Pinpoint the cell where the given text exists, returning its [X, Y] midpoint coordinate. 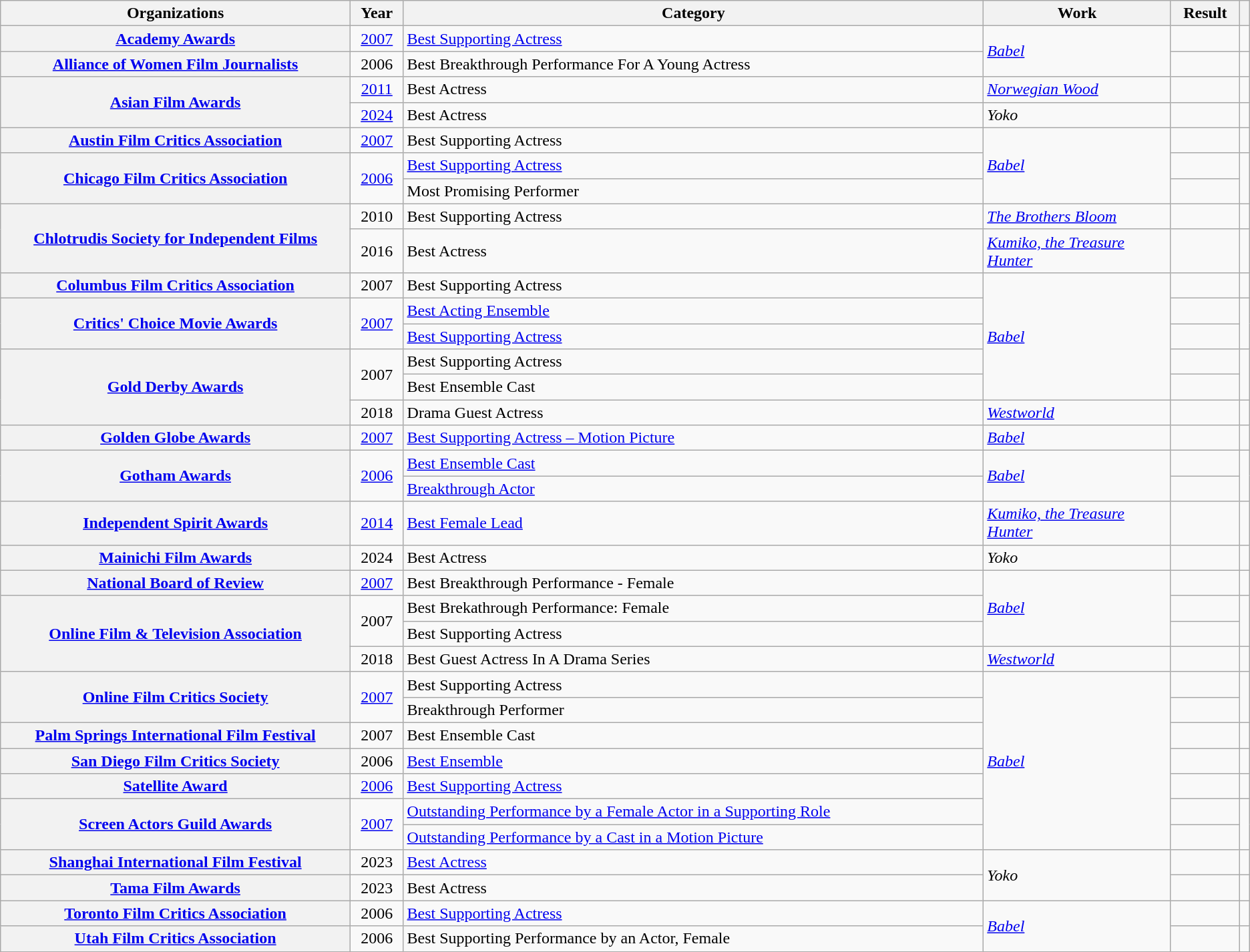
Result [1205, 13]
Independent Spirit Awards [176, 523]
Mainichi Film Awards [176, 557]
Drama Guest Actress [693, 413]
Critics' Choice Movie Awards [176, 323]
Gold Derby Awards [176, 387]
Best Female Lead [693, 523]
Tama Film Awards [176, 888]
2011 [377, 89]
San Diego Film Critics Society [176, 760]
2016 [377, 251]
Alliance of Women Film Journalists [176, 64]
Palm Springs International Film Festival [176, 735]
Year [377, 13]
Austin Film Critics Association [176, 140]
Organizations [176, 13]
Screen Actors Guild Awards [176, 824]
Chlotrudis Society for Independent Films [176, 238]
Toronto Film Critics Association [176, 913]
Best Brekathrough Performance: Female [693, 608]
The Brothers Bloom [1078, 216]
Best Ensemble [693, 760]
Online Film Critics Society [176, 697]
Best Breakthrough Performance - Female [693, 583]
Shanghai International Film Festival [176, 863]
Satellite Award [176, 786]
Best Supporting Actress – Motion Picture [693, 438]
Gotham Awards [176, 476]
Outstanding Performance by a Cast in a Motion Picture [693, 837]
Category [693, 13]
2010 [377, 216]
National Board of Review [176, 583]
Columbus Film Critics Association [176, 285]
2014 [377, 523]
Outstanding Performance by a Female Actor in a Supporting Role [693, 812]
Breakthrough Actor [693, 489]
Best Acting Ensemble [693, 310]
Work [1078, 13]
Online Film & Television Association [176, 634]
Best Supporting Performance by an Actor, Female [693, 939]
Most Promising Performer [693, 191]
Golden Globe Awards [176, 438]
Asian Film Awards [176, 102]
Breakthrough Performer [693, 710]
Utah Film Critics Association [176, 939]
Chicago Film Critics Association [176, 178]
Best Guest Actress In A Drama Series [693, 659]
Norwegian Wood [1078, 89]
Academy Awards [176, 39]
Best Breakthrough Performance For A Young Actress [693, 64]
